Output the [X, Y] coordinate of the center of the cell containing the given text.  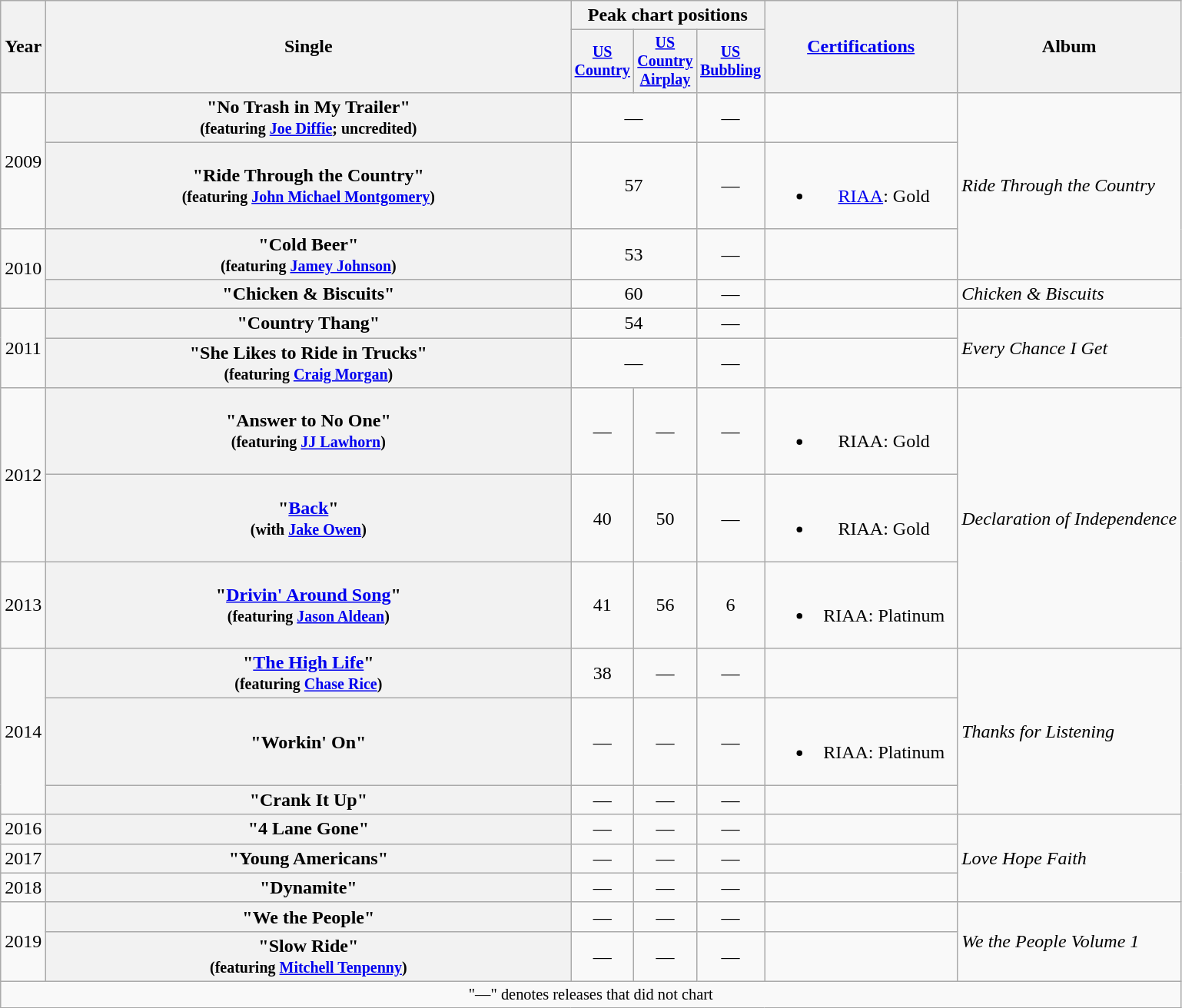
2012 [23, 475]
"Drivin' Around Song" (featuring Jason Aldean) [309, 605]
Ride Through the Country [1070, 186]
"Back" (with Jake Owen) [309, 518]
41 [603, 605]
2010 [23, 269]
"Cold Beer" (featuring Jamey Johnson) [309, 254]
40 [603, 518]
57 [633, 186]
Every Chance I Get [1070, 349]
US Bubbling [730, 61]
"No Trash in My Trailer" (featuring Joe Diffie; uncredited) [309, 117]
"The High Life" (featuring Chase Rice) [309, 673]
Chicken & Biscuits [1070, 293]
US Country Airplay [666, 61]
"4 Lane Gone" [309, 829]
We the People Volume 1 [1070, 942]
2018 [23, 887]
"Crank It Up" [309, 800]
50 [666, 518]
"Answer to No One" (featuring JJ Lawhorn) [309, 432]
"Young Americans" [309, 858]
Peak chart positions [668, 15]
Certifications [861, 47]
53 [633, 254]
Year [23, 47]
2016 [23, 829]
"—" denotes releases that did not chart [591, 994]
"Slow Ride" (featuring Mitchell Tenpenny) [309, 956]
Album [1070, 47]
Thanks for Listening [1070, 731]
"Workin' On" [309, 742]
"She Likes to Ride in Trucks" (featuring Craig Morgan) [309, 363]
"Dynamite" [309, 887]
"Chicken & Biscuits" [309, 293]
56 [666, 605]
2014 [23, 731]
6 [730, 605]
US Country [603, 61]
2019 [23, 942]
"Country Thang" [309, 323]
"We the People" [309, 917]
2009 [23, 161]
Single [309, 47]
54 [633, 323]
"Ride Through the Country" (featuring John Michael Montgomery) [309, 186]
38 [603, 673]
2017 [23, 858]
2013 [23, 605]
Love Hope Faith [1070, 858]
60 [633, 293]
Declaration of Independence [1070, 518]
2011 [23, 349]
